Output the [x, y] coordinate of the center of the cell containing the given text.  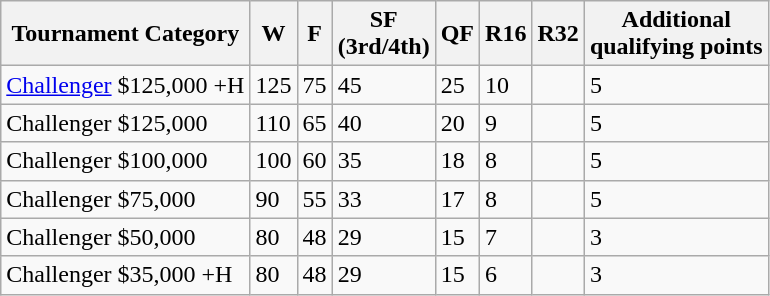
Challenger $125,000 [126, 123]
R16 [506, 34]
17 [457, 199]
9 [506, 123]
Challenger $75,000 [126, 199]
R32 [558, 34]
Tournament Category [126, 34]
7 [506, 237]
20 [457, 123]
SF(3rd/4th) [384, 34]
75 [314, 85]
60 [314, 161]
55 [314, 199]
18 [457, 161]
25 [457, 85]
90 [274, 199]
110 [274, 123]
45 [384, 85]
W [274, 34]
Challenger $100,000 [126, 161]
F [314, 34]
10 [506, 85]
QF [457, 34]
40 [384, 123]
Challenger $50,000 [126, 237]
33 [384, 199]
125 [274, 85]
35 [384, 161]
Additionalqualifying points [676, 34]
100 [274, 161]
Challenger $35,000 +H [126, 275]
65 [314, 123]
6 [506, 275]
Challenger $125,000 +H [126, 85]
